Capture the cell that displays the provided text and extract its (x, y) central coordinate. 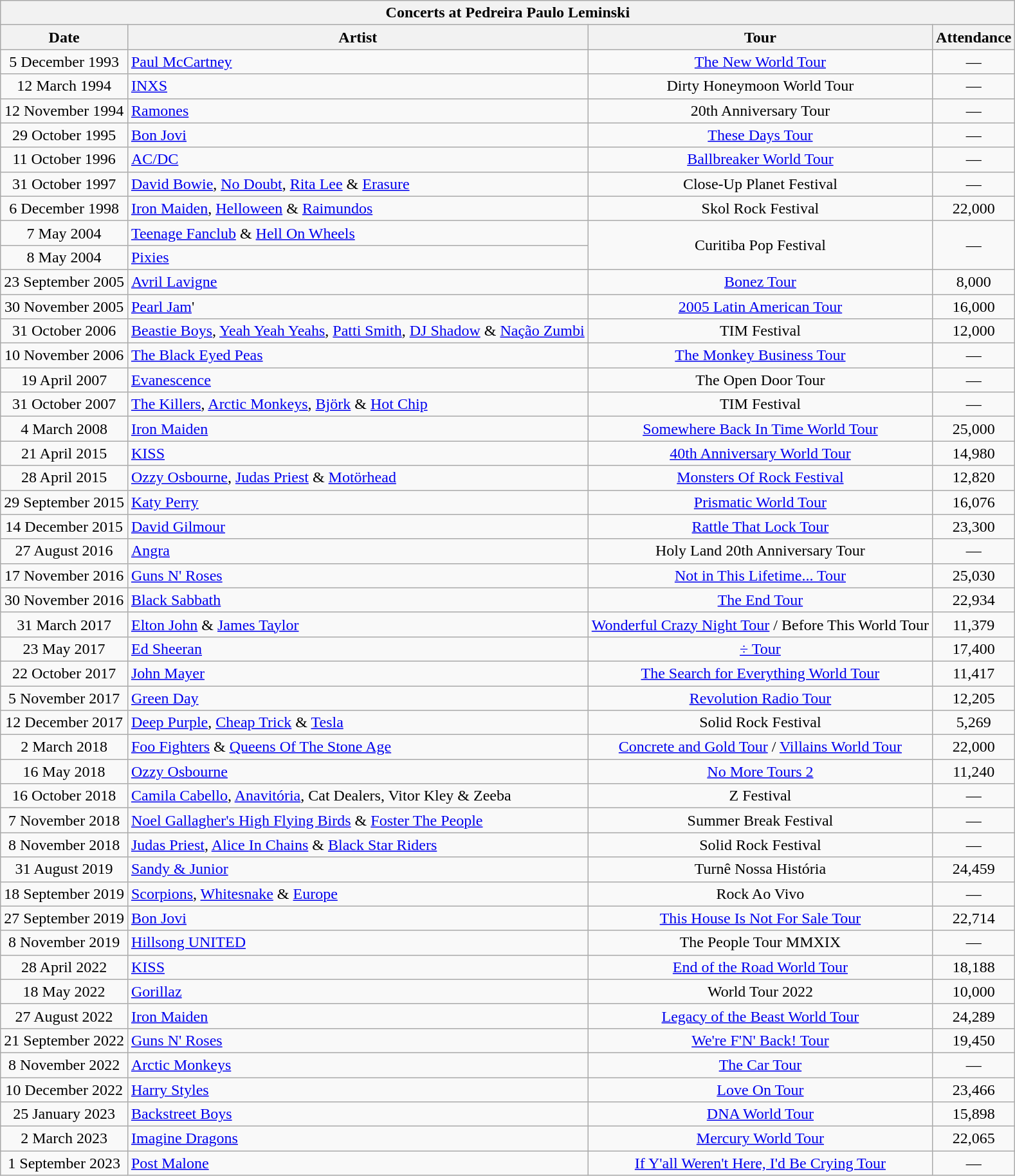
Artist (358, 37)
31 March 2017 (64, 624)
Teenage Fanclub & Hell On Wheels (358, 233)
Wonderful Crazy Night Tour / Before This World Tour (760, 624)
8 November 2022 (64, 1065)
27 August 2022 (64, 1016)
Pixies (358, 257)
The Car Tour (760, 1065)
11,417 (974, 673)
20th Anniversary Tour (760, 111)
Revolution Radio Tour (760, 698)
15,898 (974, 1114)
Love On Tour (760, 1090)
Judas Priest, Alice In Chains & Black Star Riders (358, 845)
28 April 2022 (64, 967)
The Killers, Arctic Monkeys, Björk & Hot Chip (358, 404)
Concerts at Pedreira Paulo Leminski (508, 13)
David Bowie, No Doubt, Rita Lee & Erasure (358, 184)
Legacy of the Beast World Tour (760, 1016)
John Mayer (358, 673)
5 December 1993 (64, 62)
10 December 2022 (64, 1090)
22,065 (974, 1139)
18,188 (974, 967)
40th Anniversary World Tour (760, 453)
23 September 2005 (64, 282)
7 May 2004 (64, 233)
27 August 2016 (64, 551)
David Gilmour (358, 527)
No More Tours 2 (760, 772)
8 May 2004 (64, 257)
Pearl Jam' (358, 307)
Imagine Dragons (358, 1139)
The Search for Everything World Tour (760, 673)
25 January 2023 (64, 1114)
16 May 2018 (64, 772)
16 October 2018 (64, 796)
Black Sabbath (358, 600)
22 October 2017 (64, 673)
18 May 2022 (64, 991)
DNA World Tour (760, 1114)
Not in This Lifetime... Tour (760, 575)
Ramones (358, 111)
2 March 2018 (64, 747)
12 November 1994 (64, 111)
AC/DC (358, 159)
Mercury World Tour (760, 1139)
12,205 (974, 698)
8 November 2019 (64, 943)
11 October 1996 (64, 159)
Date (64, 37)
The Black Eyed Peas (358, 356)
30 November 2016 (64, 600)
The New World Tour (760, 62)
31 October 1997 (64, 184)
8 November 2018 (64, 845)
Rattle That Lock Tour (760, 527)
Dirty Honeymoon World Tour (760, 86)
If Y'all Weren't Here, I'd Be Crying Tour (760, 1163)
Ozzy Osbourne (358, 772)
Deep Purple, Cheap Trick & Tesla (358, 723)
Ozzy Osbourne, Judas Priest & Motörhead (358, 478)
Curitiba Pop Festival (760, 245)
4 March 2008 (64, 429)
10 November 2006 (64, 356)
Harry Styles (358, 1090)
30 November 2005 (64, 307)
28 April 2015 (64, 478)
19 April 2007 (64, 380)
29 October 1995 (64, 135)
17,400 (974, 649)
Monsters Of Rock Festival (760, 478)
17 November 2016 (64, 575)
Camila Cabello, Anavitória, Cat Dealers, Vitor Kley & Zeeba (358, 796)
22,714 (974, 918)
23,466 (974, 1090)
31 October 2007 (64, 404)
25,030 (974, 575)
The People Tour MMXIX (760, 943)
14 December 2015 (64, 527)
Foo Fighters & Queens Of The Stone Age (358, 747)
These Days Tour (760, 135)
12,820 (974, 478)
31 August 2019 (64, 869)
8,000 (974, 282)
Holy Land 20th Anniversary Tour (760, 551)
Hillsong UNITED (358, 943)
Elton John & James Taylor (358, 624)
The Open Door Tour (760, 380)
21 September 2022 (64, 1040)
19,450 (974, 1040)
Prismatic World Tour (760, 502)
Paul McCartney (358, 62)
Backstreet Boys (358, 1114)
24,289 (974, 1016)
29 September 2015 (64, 502)
11,240 (974, 772)
10,000 (974, 991)
Bonez Tour (760, 282)
Summer Break Festival (760, 820)
÷ Tour (760, 649)
Concrete and Gold Tour / Villains World Tour (760, 747)
World Tour 2022 (760, 991)
25,000 (974, 429)
We're F'N' Back! Tour (760, 1040)
1 September 2023 (64, 1163)
Gorillaz (358, 991)
Attendance (974, 37)
Close-Up Planet Festival (760, 184)
Green Day (358, 698)
Somewhere Back In Time World Tour (760, 429)
The End Tour (760, 600)
Arctic Monkeys (358, 1065)
12 March 1994 (64, 86)
Turnê Nossa História (760, 869)
2005 Latin American Tour (760, 307)
7 November 2018 (64, 820)
The Monkey Business Tour (760, 356)
16,076 (974, 502)
21 April 2015 (64, 453)
18 September 2019 (64, 894)
14,980 (974, 453)
Beastie Boys, Yeah Yeah Yeahs, Patti Smith, DJ Shadow & Nação Zumbi (358, 331)
Iron Maiden, Helloween & Raimundos (358, 208)
Sandy & Junior (358, 869)
2 March 2023 (64, 1139)
End of the Road World Tour (760, 967)
22,934 (974, 600)
Avril Lavigne (358, 282)
12,000 (974, 331)
Ballbreaker World Tour (760, 159)
Evanescence (358, 380)
Katy Perry (358, 502)
Skol Rock Festival (760, 208)
23 May 2017 (64, 649)
5,269 (974, 723)
16,000 (974, 307)
11,379 (974, 624)
27 September 2019 (64, 918)
Ed Sheeran (358, 649)
Noel Gallagher's High Flying Birds & Foster The People (358, 820)
Scorpions, Whitesnake & Europe (358, 894)
23,300 (974, 527)
5 November 2017 (64, 698)
Post Malone (358, 1163)
Angra (358, 551)
This House Is Not For Sale Tour (760, 918)
Rock Ao Vivo (760, 894)
INXS (358, 86)
31 October 2006 (64, 331)
Tour (760, 37)
Z Festival (760, 796)
6 December 1998 (64, 208)
12 December 2017 (64, 723)
24,459 (974, 869)
